Output the [x, y] coordinate of the center of the cell containing the given text.  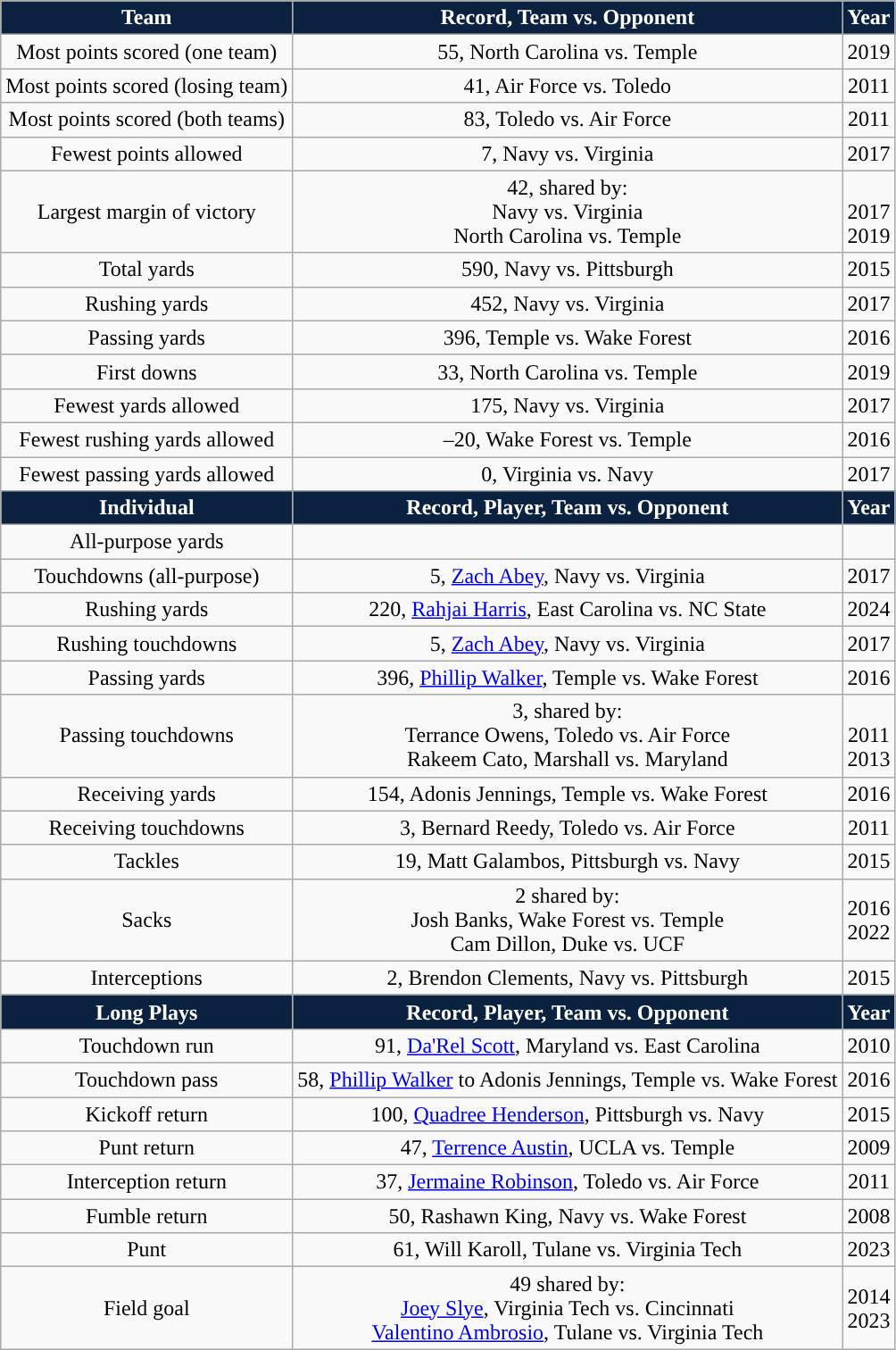
0, Virginia vs. Navy [568, 474]
590, Navy vs. Pittsburgh [568, 270]
61, Will Karoll, Tulane vs. Virginia Tech [568, 1250]
Interceptions [146, 978]
100, Quadree Henderson, Pittsburgh vs. Navy [568, 1113]
Fewest points allowed [146, 154]
Interception return [146, 1182]
Receiving yards [146, 794]
2016 2022 [869, 920]
20142023 [869, 1308]
Touchdown run [146, 1046]
2024 [869, 610]
Sacks [146, 920]
Largest margin of victory [146, 212]
Team [146, 18]
Touchdowns (all-purpose) [146, 576]
2009 [869, 1148]
–20, Wake Forest vs. Temple [568, 439]
3, shared by:Terrance Owens, Toledo vs. Air ForceRakeem Cato, Marshall vs. Maryland [568, 736]
Rushing touchdowns [146, 644]
91, Da'Rel Scott, Maryland vs. East Carolina [568, 1046]
47, Terrence Austin, UCLA vs. Temple [568, 1148]
Tackles [146, 862]
2 shared by: Josh Banks, Wake Forest vs. TempleCam Dillon, Duke vs. UCF [568, 920]
19, Matt Galambos, Pittsburgh vs. Navy [568, 862]
83, Toledo vs. Air Force [568, 120]
Punt return [146, 1148]
2008 [869, 1216]
396, Phillip Walker, Temple vs. Wake Forest [568, 678]
175, Navy vs. Virginia [568, 405]
Fewest passing yards allowed [146, 474]
58, Phillip Walker to Adonis Jennings, Temple vs. Wake Forest [568, 1079]
3, Bernard Reedy, Toledo vs. Air Force [568, 828]
Individual [146, 508]
Fewest rushing yards allowed [146, 439]
220, Rahjai Harris, East Carolina vs. NC State [568, 610]
Field goal [146, 1308]
Kickoff return [146, 1113]
154, Adonis Jennings, Temple vs. Wake Forest [568, 794]
33, North Carolina vs. Temple [568, 371]
20112013 [869, 736]
Total yards [146, 270]
Punt [146, 1250]
2010 [869, 1046]
Record, Team vs. Opponent [568, 18]
452, Navy vs. Virginia [568, 304]
20172019 [869, 212]
Most points scored (both teams) [146, 120]
Fumble return [146, 1216]
41, Air Force vs. Toledo [568, 86]
2023 [869, 1250]
37, Jermaine Robinson, Toledo vs. Air Force [568, 1182]
7, Navy vs. Virginia [568, 154]
Receiving touchdowns [146, 828]
55, North Carolina vs. Temple [568, 52]
Most points scored (one team) [146, 52]
2, Brendon Clements, Navy vs. Pittsburgh [568, 978]
Fewest yards allowed [146, 405]
Most points scored (losing team) [146, 86]
Long Plays [146, 1012]
All-purpose yards [146, 542]
42, shared by:Navy vs. VirginiaNorth Carolina vs. Temple [568, 212]
49 shared by: Joey Slye, Virginia Tech vs. CincinnatiValentino Ambrosio, Tulane vs. Virginia Tech [568, 1308]
First downs [146, 371]
Passing touchdowns [146, 736]
396, Temple vs. Wake Forest [568, 337]
Touchdown pass [146, 1079]
50, Rashawn King, Navy vs. Wake Forest [568, 1216]
